For the text-containing cell, return its midpoint in (X, Y) coordinate format. 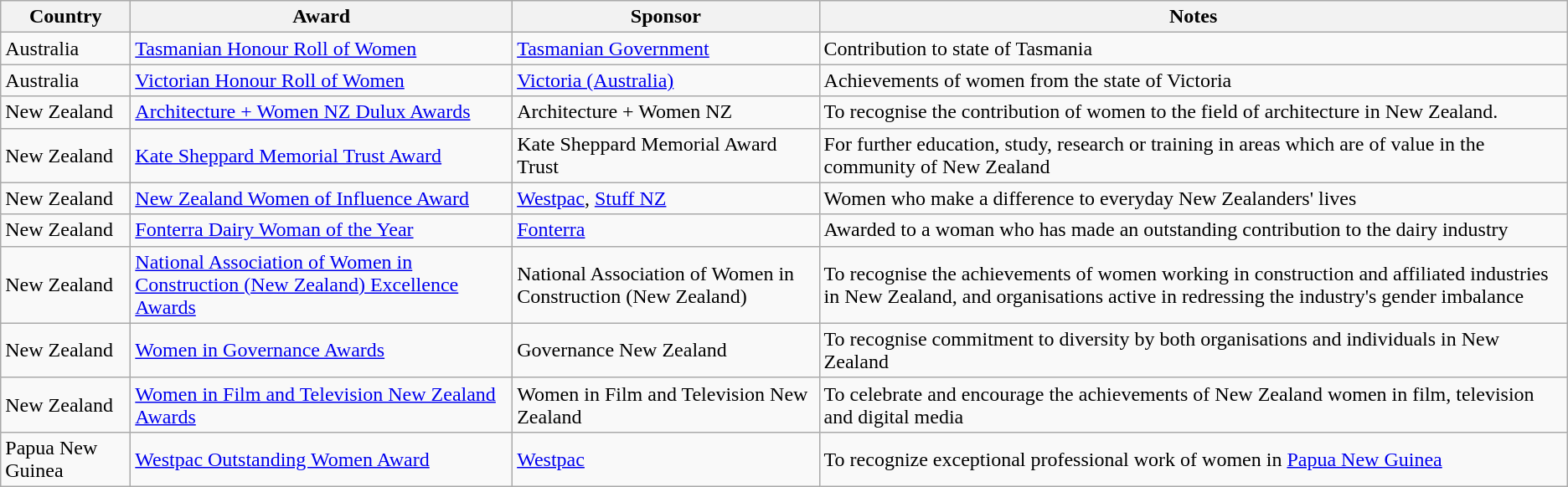
Country (65, 17)
Victoria (Australia) (666, 80)
Kate Sheppard Memorial Award Trust (666, 156)
Award (322, 17)
Architecture + Women NZ Dulux Awards (322, 112)
Sponsor (666, 17)
Women in Film and Television New Zealand (666, 405)
To recognise commitment to diversity by both organisations and individuals in New Zealand (1193, 350)
New Zealand Women of Influence Award (322, 198)
Fonterra Dairy Woman of the Year (322, 230)
Achievements of women from the state of Victoria (1193, 80)
Women who make a difference to everyday New Zealanders' lives (1193, 198)
Westpac Outstanding Women Award (322, 459)
Papua New Guinea (65, 459)
Architecture + Women NZ (666, 112)
Westpac (666, 459)
Kate Sheppard Memorial Trust Award (322, 156)
To celebrate and encourage the achievements of New Zealand women in film, television and digital media (1193, 405)
Victorian Honour Roll of Women (322, 80)
Fonterra (666, 230)
Women in Film and Television New Zealand Awards (322, 405)
Women in Governance Awards (322, 350)
Tasmanian Government (666, 49)
Contribution to state of Tasmania (1193, 49)
Awarded to a woman who has made an outstanding contribution to the dairy industry (1193, 230)
National Association of Women in Construction (New Zealand) (666, 285)
Tasmanian Honour Roll of Women (322, 49)
To recognize exceptional professional work of women in Papua New Guinea (1193, 459)
Westpac, Stuff NZ (666, 198)
To recognise the contribution of women to the field of architecture in New Zealand. (1193, 112)
For further education, study, research or training in areas which are of value in the community of New Zealand (1193, 156)
Governance New Zealand (666, 350)
Notes (1193, 17)
National Association of Women in Construction (New Zealand) Excellence Awards (322, 285)
